Extract the (X, Y) coordinate from the center of the cell holding the provided text.  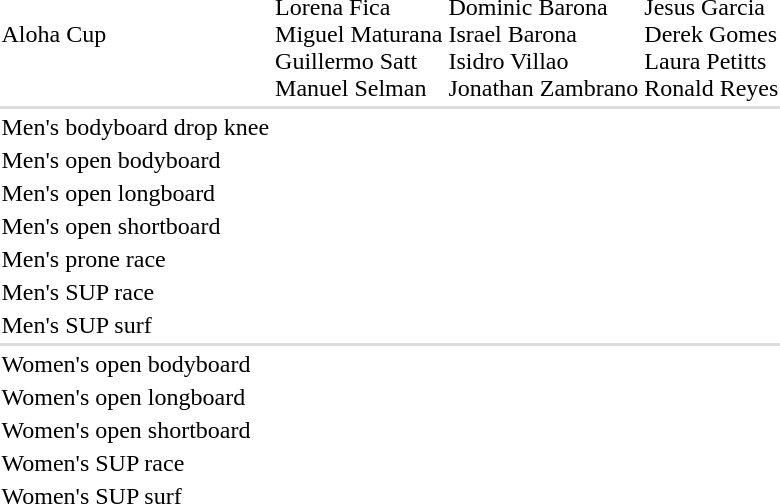
Women's SUP race (136, 463)
Men's open bodyboard (136, 160)
Women's open shortboard (136, 430)
Men's prone race (136, 259)
Men's bodyboard drop knee (136, 127)
Men's open longboard (136, 193)
Men's SUP surf (136, 325)
Men's SUP race (136, 292)
Women's open longboard (136, 397)
Women's open bodyboard (136, 364)
Men's open shortboard (136, 226)
